Capture the cell that displays the provided text and extract its [X, Y] central coordinate. 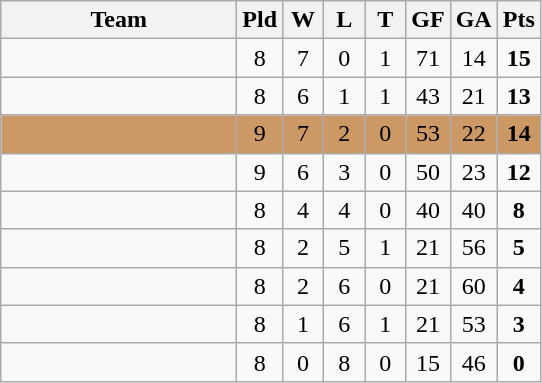
L [344, 20]
13 [518, 96]
71 [428, 58]
23 [474, 172]
GA [474, 20]
50 [428, 172]
22 [474, 134]
46 [474, 362]
60 [474, 286]
56 [474, 248]
Team [119, 20]
Pts [518, 20]
T [386, 20]
43 [428, 96]
GF [428, 20]
Pld [260, 20]
W [304, 20]
12 [518, 172]
